Return (X, Y) of the center of cell containing provided text 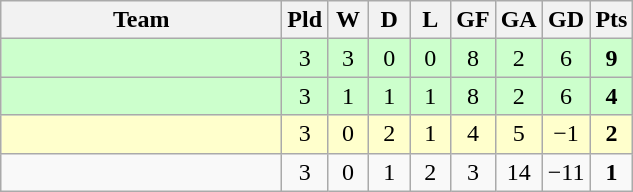
GD (566, 20)
Team (142, 20)
−11 (566, 172)
W (348, 20)
GF (473, 20)
Pts (612, 20)
9 (612, 58)
14 (518, 172)
5 (518, 134)
D (390, 20)
−1 (566, 134)
GA (518, 20)
Pld (305, 20)
L (430, 20)
